Return the (x, y) coordinate for the center point of the cell that contains the specified text.  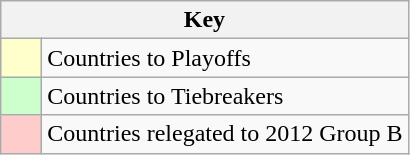
Countries relegated to 2012 Group B (225, 134)
Countries to Playoffs (225, 58)
Key (204, 20)
Countries to Tiebreakers (225, 96)
